Detect which cell encompasses the target text, then output its [X, Y] center coordinate. 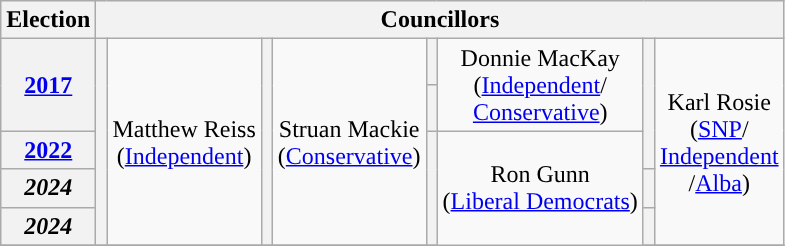
Election [48, 20]
Struan Mackie (Conservative) [349, 142]
Councillors [440, 20]
2022 [48, 150]
Donnie MacKay (Independent/Conservative) [540, 85]
Karl Rosie (SNP/Independent/Alba) [719, 142]
2017 [48, 85]
Ron Gunn (Liberal Democrats) [540, 188]
Matthew Reiss (Independent) [184, 142]
